Find where the given text appears and provide that cell's center as [X, Y] coordinate. 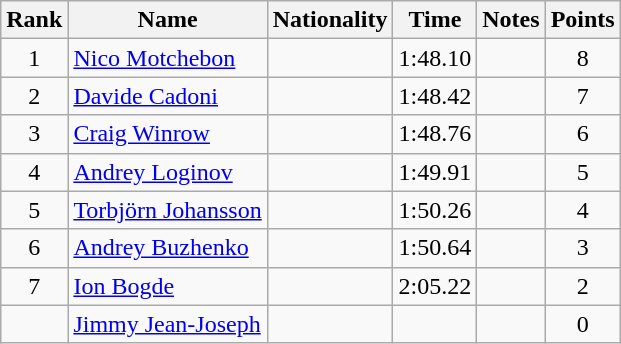
Ion Bogde [168, 286]
1:48.76 [435, 134]
Davide Cadoni [168, 96]
Points [582, 20]
Torbjörn Johansson [168, 210]
Notes [511, 20]
Name [168, 20]
1 [34, 58]
Andrey Buzhenko [168, 248]
Craig Winrow [168, 134]
8 [582, 58]
1:50.64 [435, 248]
2:05.22 [435, 286]
1:48.42 [435, 96]
Andrey Loginov [168, 172]
1:48.10 [435, 58]
Nico Motchebon [168, 58]
Jimmy Jean-Joseph [168, 324]
0 [582, 324]
Rank [34, 20]
1:49.91 [435, 172]
Time [435, 20]
1:50.26 [435, 210]
Nationality [330, 20]
